Extract the [x, y] coordinate from the center of the cell holding the provided text.  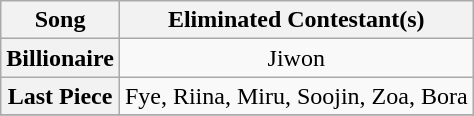
Last Piece [60, 96]
Jiwon [296, 58]
Song [60, 20]
Eliminated Contestant(s) [296, 20]
Fye, Riina, Miru, Soojin, Zoa, Bora [296, 96]
Billionaire [60, 58]
